Scan for the cell matching the given text and deliver its [X, Y] coordinate at center. 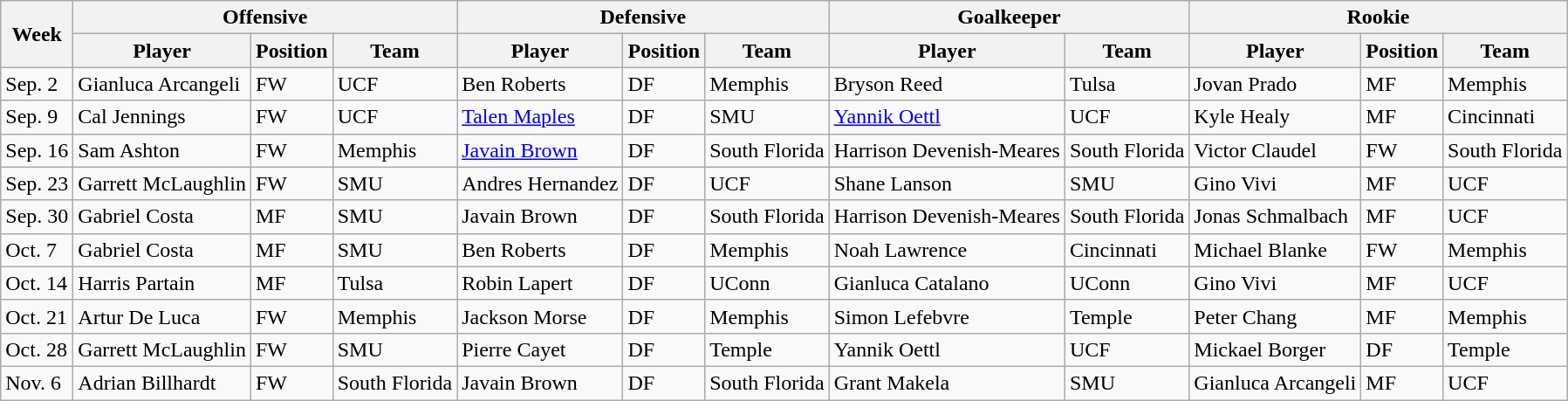
Gianluca Catalano [947, 283]
Peter Chang [1276, 316]
Oct. 7 [37, 250]
Jonas Schmalbach [1276, 217]
Sep. 2 [37, 84]
Oct. 14 [37, 283]
Victor Claudel [1276, 150]
Oct. 28 [37, 349]
Sep. 9 [37, 117]
Talen Maples [540, 117]
Kyle Healy [1276, 117]
Grant Makela [947, 383]
Sam Ashton [162, 150]
Michael Blanke [1276, 250]
Shane Lanson [947, 183]
Sep. 23 [37, 183]
Nov. 6 [37, 383]
Jackson Morse [540, 316]
Pierre Cayet [540, 349]
Cal Jennings [162, 117]
Rookie [1379, 17]
Bryson Reed [947, 84]
Offensive [265, 17]
Andres Hernandez [540, 183]
Adrian Billhardt [162, 383]
Noah Lawrence [947, 250]
Defensive [643, 17]
Sep. 16 [37, 150]
Week [37, 34]
Harris Partain [162, 283]
Goalkeeper [1009, 17]
Jovan Prado [1276, 84]
Mickael Borger [1276, 349]
Oct. 21 [37, 316]
Artur De Luca [162, 316]
Robin Lapert [540, 283]
Simon Lefebvre [947, 316]
Sep. 30 [37, 217]
